Return (x, y) of the center of cell containing provided text 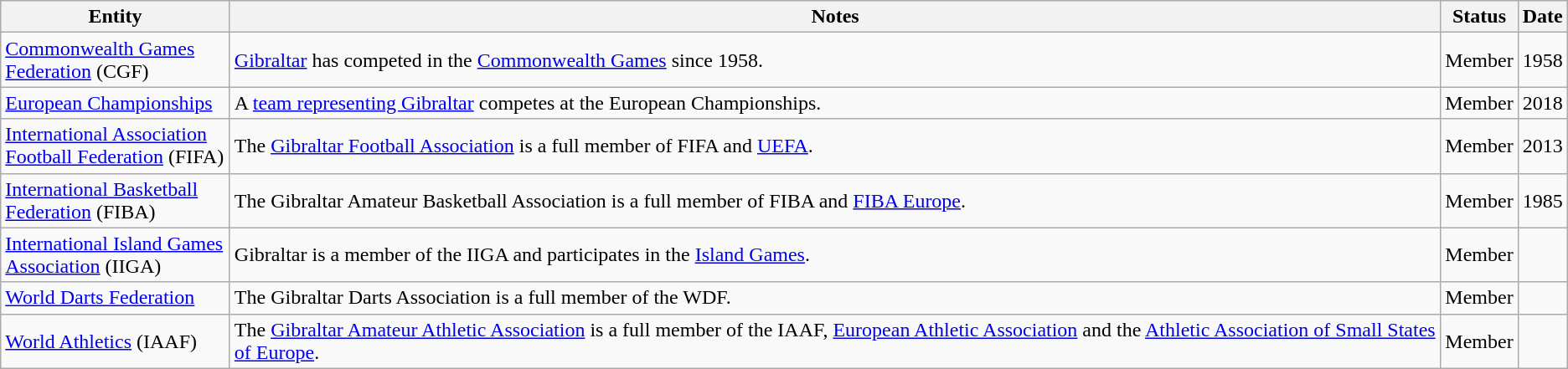
International Basketball Federation (FIBA) (116, 201)
World Darts Federation (116, 298)
The Gibraltar Amateur Basketball Association is a full member of FIBA and FIBA Europe. (835, 201)
Date (1543, 17)
1985 (1543, 201)
Commonwealth Games Federation (CGF) (116, 60)
Gibraltar has competed in the Commonwealth Games since 1958. (835, 60)
2018 (1543, 103)
Notes (835, 17)
Entity (116, 17)
The Gibraltar Darts Association is a full member of the WDF. (835, 298)
World Athletics (IAAF) (116, 341)
Status (1479, 17)
Gibraltar is a member of the IIGA and participates in the Island Games. (835, 254)
2013 (1543, 146)
International Island Games Association (IIGA) (116, 254)
International Association Football Federation (FIFA) (116, 146)
1958 (1543, 60)
The Gibraltar Football Association is a full member of FIFA and UEFA. (835, 146)
European Championships (116, 103)
A team representing Gibraltar competes at the European Championships. (835, 103)
